Provide the (X, Y) coordinate of the cell's center where the given text is located.  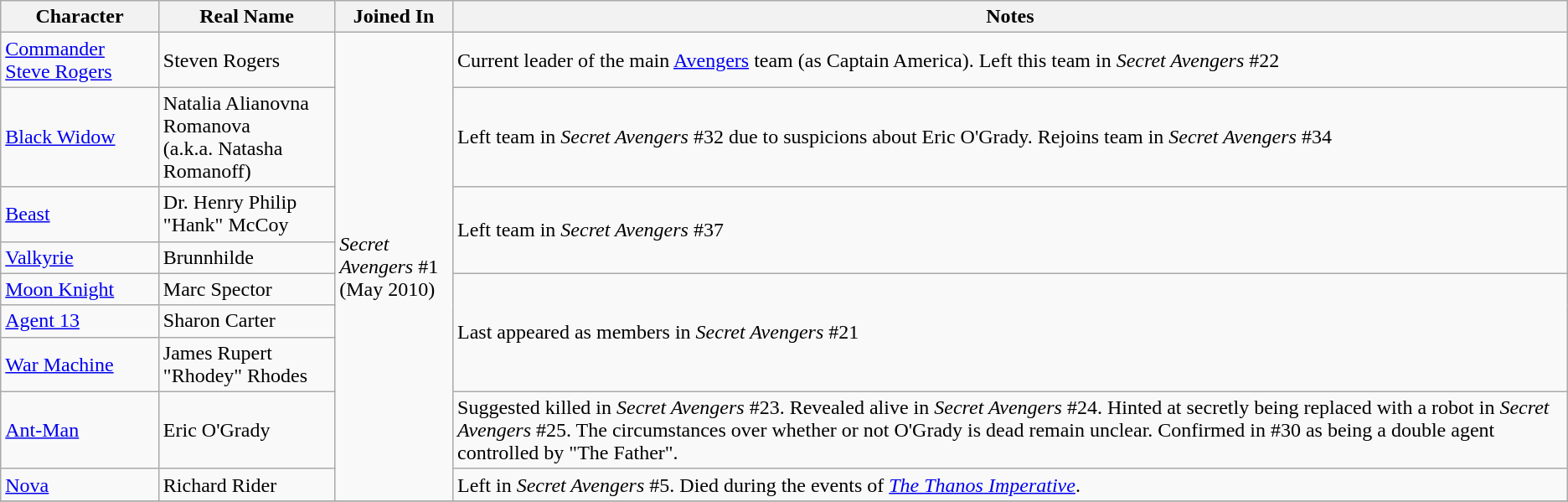
Notes (1010, 17)
Natalia Alianovna Romanova(a.k.a. Natasha Romanoff) (246, 137)
Black Widow (80, 137)
Beast (80, 215)
Marc Spector (246, 289)
Steven Rogers (246, 60)
Left team in Secret Avengers #37 (1010, 230)
Current leader of the main Avengers team (as Captain America). Left this team in Secret Avengers #22 (1010, 60)
Secret Avengers #1(May 2010) (394, 267)
Eric O'Grady (246, 430)
Joined In (394, 17)
Real Name (246, 17)
Last appeared as members in Secret Avengers #21 (1010, 332)
Ant-Man (80, 430)
Agent 13 (80, 321)
Left in Secret Avengers #5. Died during the events of The Thanos Imperative. (1010, 484)
James Rupert "Rhodey" Rhodes (246, 364)
Dr. Henry Philip "Hank" McCoy (246, 215)
Nova (80, 484)
Character (80, 17)
Commander Steve Rogers (80, 60)
Brunnhilde (246, 257)
Valkyrie (80, 257)
Richard Rider (246, 484)
Sharon Carter (246, 321)
Left team in Secret Avengers #32 due to suspicions about Eric O'Grady. Rejoins team in Secret Avengers #34 (1010, 137)
Moon Knight (80, 289)
War Machine (80, 364)
